Locate the cell with the specified text and output its (X, Y) center coordinate. 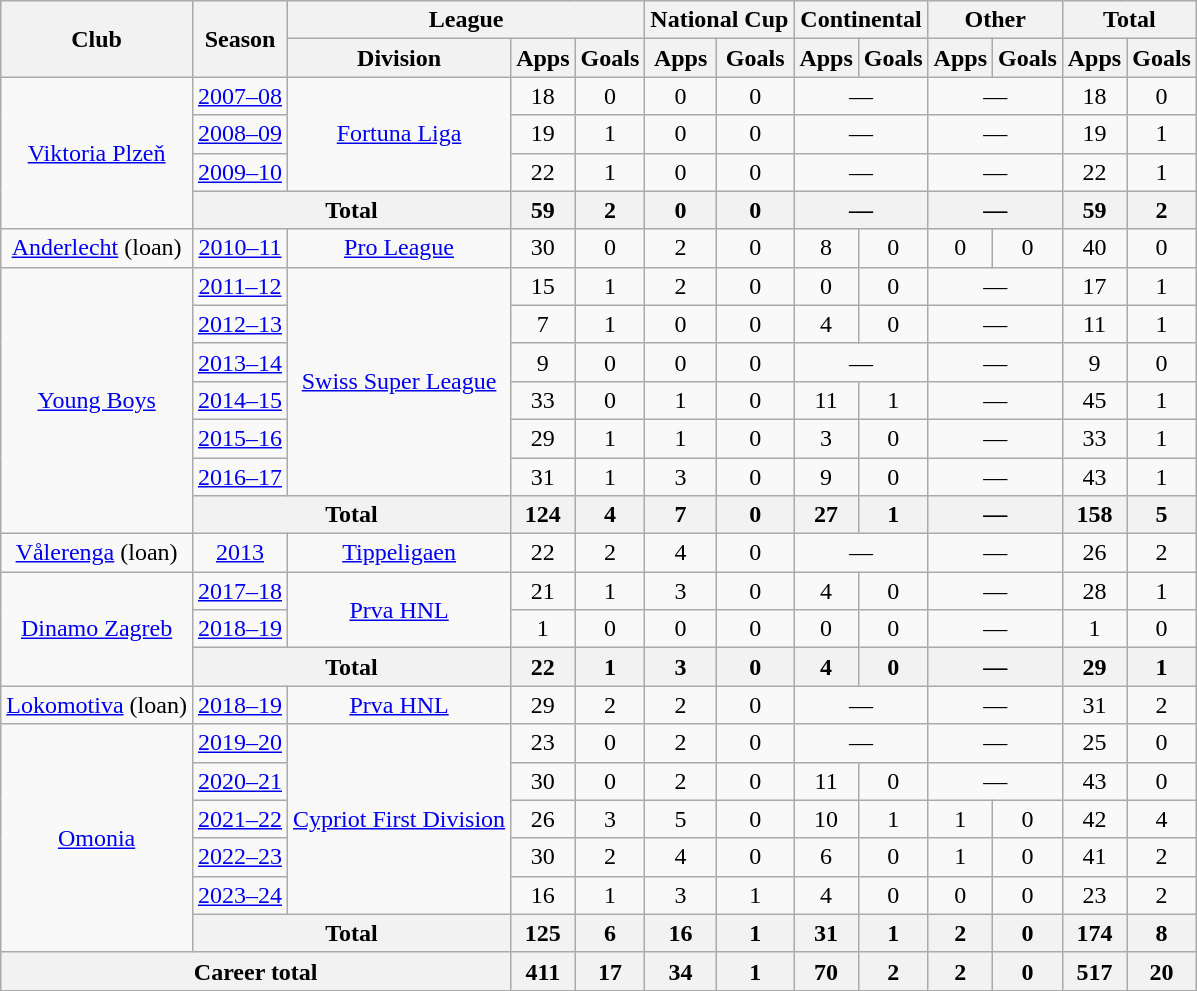
15 (543, 286)
10 (826, 819)
Tippeligaen (400, 553)
25 (1094, 743)
2023–24 (240, 895)
158 (1094, 515)
Vålerenga (loan) (97, 553)
Young Boys (97, 400)
Omonia (97, 838)
124 (543, 515)
40 (1094, 248)
Career total (256, 971)
Other (995, 20)
411 (543, 971)
2017–18 (240, 591)
Pro League (400, 248)
2011–12 (240, 286)
41 (1094, 857)
45 (1094, 400)
Club (97, 39)
2008–09 (240, 134)
27 (826, 515)
Division (400, 58)
34 (681, 971)
2012–13 (240, 324)
20 (1162, 971)
2021–22 (240, 819)
2014–15 (240, 400)
Fortuna Liga (400, 134)
2010–11 (240, 248)
2007–08 (240, 96)
2013 (240, 553)
National Cup (720, 20)
125 (543, 933)
2009–10 (240, 172)
2015–16 (240, 438)
2020–21 (240, 781)
League (466, 20)
70 (826, 971)
Cypriot First Division (400, 819)
2019–20 (240, 743)
28 (1094, 591)
2013–14 (240, 362)
Dinamo Zagreb (97, 629)
21 (543, 591)
Swiss Super League (400, 381)
2016–17 (240, 477)
Season (240, 39)
Viktoria Plzeň (97, 153)
Lokomotiva (loan) (97, 705)
Continental (861, 20)
517 (1094, 971)
174 (1094, 933)
2022–23 (240, 857)
Anderlecht (loan) (97, 248)
42 (1094, 819)
